Pinpoint the cell where the given text exists, returning its (x, y) midpoint coordinate. 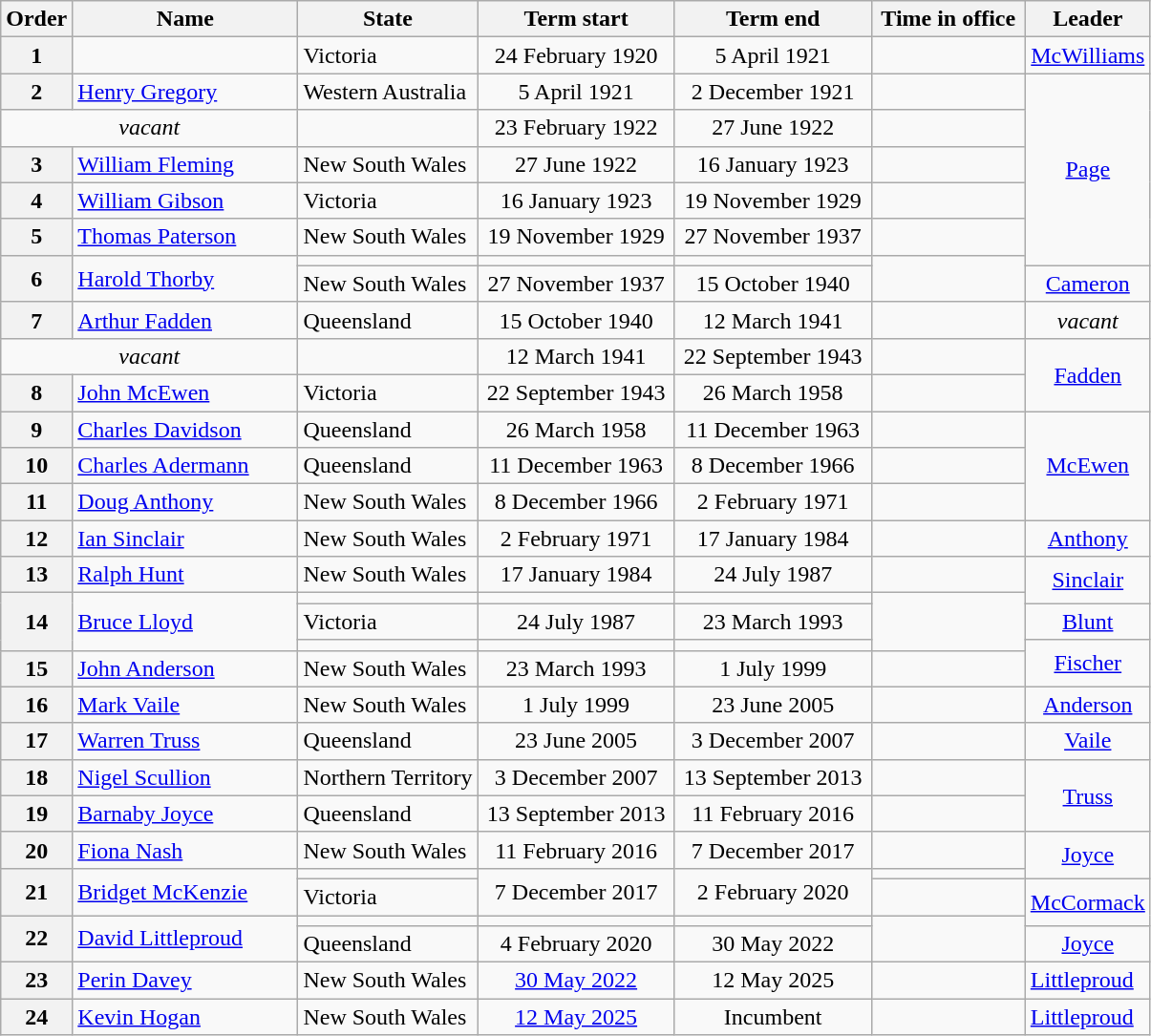
Ian Sinclair (185, 539)
Kevin Hogan (185, 1017)
16 (36, 705)
Name (185, 19)
2 (36, 92)
Vaile (1087, 741)
State (388, 19)
21 (36, 892)
24 (36, 1017)
John McEwen (185, 392)
10 (36, 466)
6 (36, 279)
17 (36, 741)
22 (36, 938)
Bridget McKenzie (185, 892)
4 (36, 201)
Charles Adermann (185, 466)
15 (36, 668)
13 (36, 575)
William Gibson (185, 201)
5 (36, 237)
William Fleming (185, 164)
Nigel Scullion (185, 777)
Blunt (1087, 622)
David Littleproud (185, 938)
Anderson (1087, 705)
Leader (1087, 19)
8 (36, 392)
14 (36, 622)
Doug Anthony (185, 502)
Incumbent (773, 1017)
2 December 1921 (773, 92)
Ralph Hunt (185, 575)
23 (36, 981)
Charles Davidson (185, 429)
Fischer (1087, 663)
Cameron (1087, 284)
24 February 1920 (576, 55)
McWilliams (1087, 55)
Barnaby Joyce (185, 814)
23 February 1922 (576, 128)
Thomas Paterson (185, 237)
Term start (576, 19)
7 (36, 320)
Truss (1087, 795)
Anthony (1087, 539)
Henry Gregory (185, 92)
9 (36, 429)
Warren Truss (185, 741)
12 (36, 539)
2 February 2020 (773, 892)
Order (36, 19)
McCormack (1087, 901)
Sinclair (1087, 581)
19 (36, 814)
Harold Thorby (185, 279)
McEwen (1087, 465)
John Anderson (185, 668)
Fiona Nash (185, 850)
Page (1087, 170)
3 (36, 164)
Mark Vaile (185, 705)
Bruce Lloyd (185, 622)
4 February 2020 (576, 944)
Arthur Fadden (185, 320)
Term end (773, 19)
Perin Davey (185, 981)
Western Australia (388, 92)
11 (36, 502)
Time in office (948, 19)
18 (36, 777)
Northern Territory (388, 777)
20 (36, 850)
Fadden (1087, 374)
1 (36, 55)
